For the text-containing cell, return its midpoint in (x, y) coordinate format. 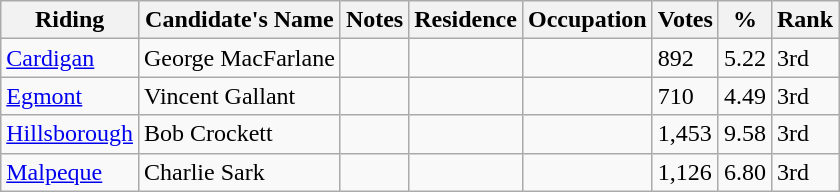
Votes (685, 20)
Malpeque (70, 172)
% (744, 20)
Rank (804, 20)
Hillsborough (70, 134)
Egmont (70, 96)
Cardigan (70, 58)
Riding (70, 20)
1,126 (685, 172)
Notes (374, 20)
710 (685, 96)
5.22 (744, 58)
George MacFarlane (239, 58)
Charlie Sark (239, 172)
Vincent Gallant (239, 96)
1,453 (685, 134)
6.80 (744, 172)
892 (685, 58)
Bob Crockett (239, 134)
4.49 (744, 96)
Candidate's Name (239, 20)
9.58 (744, 134)
Occupation (587, 20)
Residence (466, 20)
